Capture the cell that displays the provided text and extract its [x, y] central coordinate. 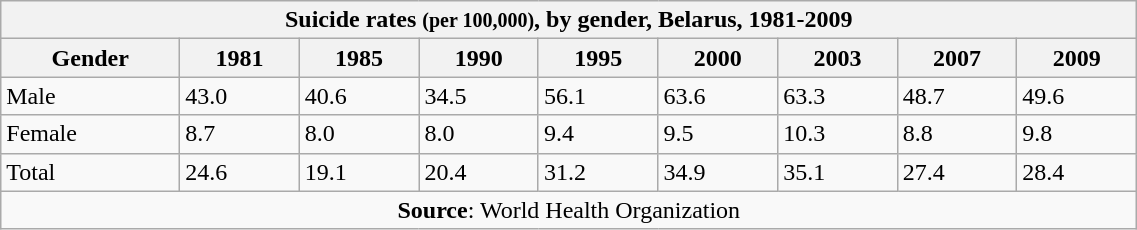
2009 [1077, 58]
1981 [240, 58]
9.5 [718, 134]
Male [90, 96]
56.1 [598, 96]
20.4 [479, 172]
8.7 [240, 134]
9.8 [1077, 134]
31.2 [598, 172]
2003 [838, 58]
Source: World Health Organization [569, 210]
35.1 [838, 172]
19.1 [359, 172]
27.4 [957, 172]
48.7 [957, 96]
63.6 [718, 96]
63.3 [838, 96]
1990 [479, 58]
28.4 [1077, 172]
9.4 [598, 134]
1985 [359, 58]
24.6 [240, 172]
Gender [90, 58]
49.6 [1077, 96]
34.9 [718, 172]
Female [90, 134]
1995 [598, 58]
34.5 [479, 96]
2007 [957, 58]
10.3 [838, 134]
Total [90, 172]
Suicide rates (per 100,000), by gender, Belarus, 1981-2009 [569, 20]
2000 [718, 58]
8.8 [957, 134]
43.0 [240, 96]
40.6 [359, 96]
